Identify which cell holds the provided text, then report its [x, y] central coordinate. 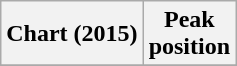
Peakposition [189, 34]
Chart (2015) [72, 34]
